Extract the (X, Y) coordinate from the center of the cell holding the provided text.  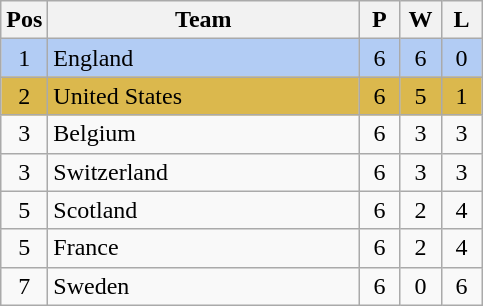
Team (204, 20)
Scotland (204, 210)
P (380, 20)
Switzerland (204, 172)
L (462, 20)
7 (24, 286)
United States (204, 96)
W (420, 20)
Sweden (204, 286)
France (204, 248)
England (204, 58)
Belgium (204, 134)
Pos (24, 20)
